Scan for the cell matching the given text and deliver its [X, Y] coordinate at center. 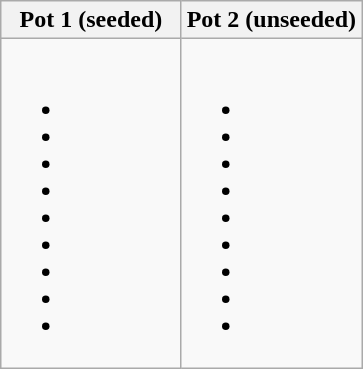
Pot 1 (seeded) [91, 20]
Pot 2 (unseeded) [271, 20]
